Pinpoint the cell where the given text exists, returning its (x, y) midpoint coordinate. 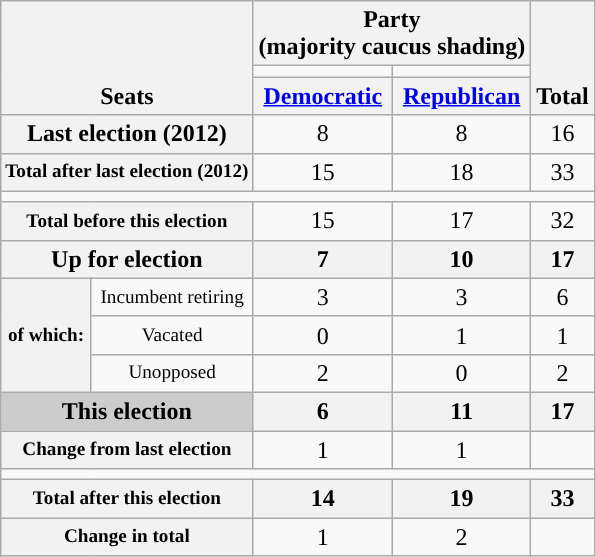
Change in total (127, 537)
11 (461, 411)
This election (127, 411)
Change from last election (127, 449)
Total (563, 58)
Republican (461, 96)
32 (563, 221)
Incumbent retiring (172, 297)
Vacated (172, 335)
Last election (2012) (127, 134)
14 (323, 499)
Up for election (127, 259)
Seats (127, 58)
Total after last election (2012) (127, 172)
Total after this election (127, 499)
Unopposed (172, 373)
of which: (46, 335)
Total before this election (127, 221)
Democratic (323, 96)
16 (563, 134)
18 (461, 172)
Party (majority caucus shading) (392, 34)
7 (323, 259)
10 (461, 259)
19 (461, 499)
